From the cell containing the given text, extract its center point as [x, y] coordinate. 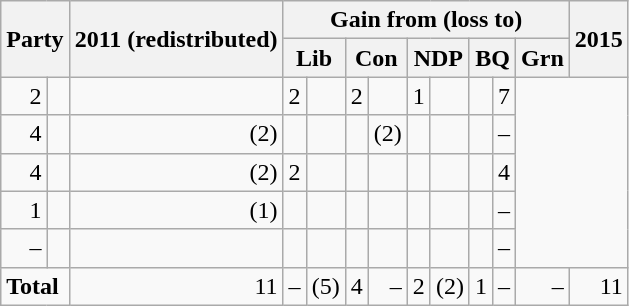
Con [376, 58]
Grn [543, 58]
7 [504, 96]
2011 (redistributed) [176, 39]
Gain from (loss to) [426, 20]
2015 [598, 39]
NDP [438, 58]
(1) [176, 210]
Party [35, 39]
(5) [326, 286]
Total [35, 286]
BQ [492, 58]
Lib [314, 58]
